Return (x, y) of the center of cell containing provided text 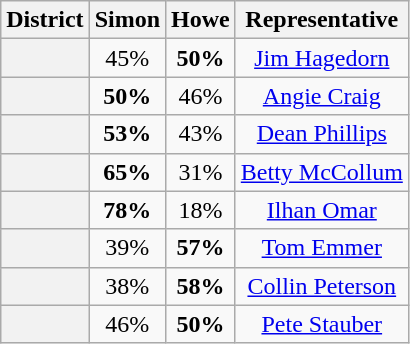
Simon (127, 20)
Pete Stauber (322, 324)
43% (201, 134)
Dean Phillips (322, 134)
Jim Hagedorn (322, 58)
District (45, 20)
Howe (201, 20)
53% (127, 134)
45% (127, 58)
Ilhan Omar (322, 210)
Representative (322, 20)
18% (201, 210)
Angie Craig (322, 96)
38% (127, 286)
Tom Emmer (322, 248)
39% (127, 248)
78% (127, 210)
Betty McCollum (322, 172)
Collin Peterson (322, 286)
57% (201, 248)
58% (201, 286)
65% (127, 172)
31% (201, 172)
